Return [x, y] of the center of cell containing provided text 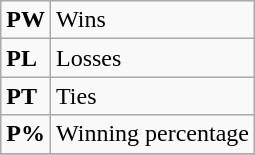
PT [26, 96]
PW [26, 20]
Losses [152, 58]
Ties [152, 96]
PL [26, 58]
Wins [152, 20]
Winning percentage [152, 134]
P% [26, 134]
